Pinpoint the cell where the given text exists, returning its (X, Y) midpoint coordinate. 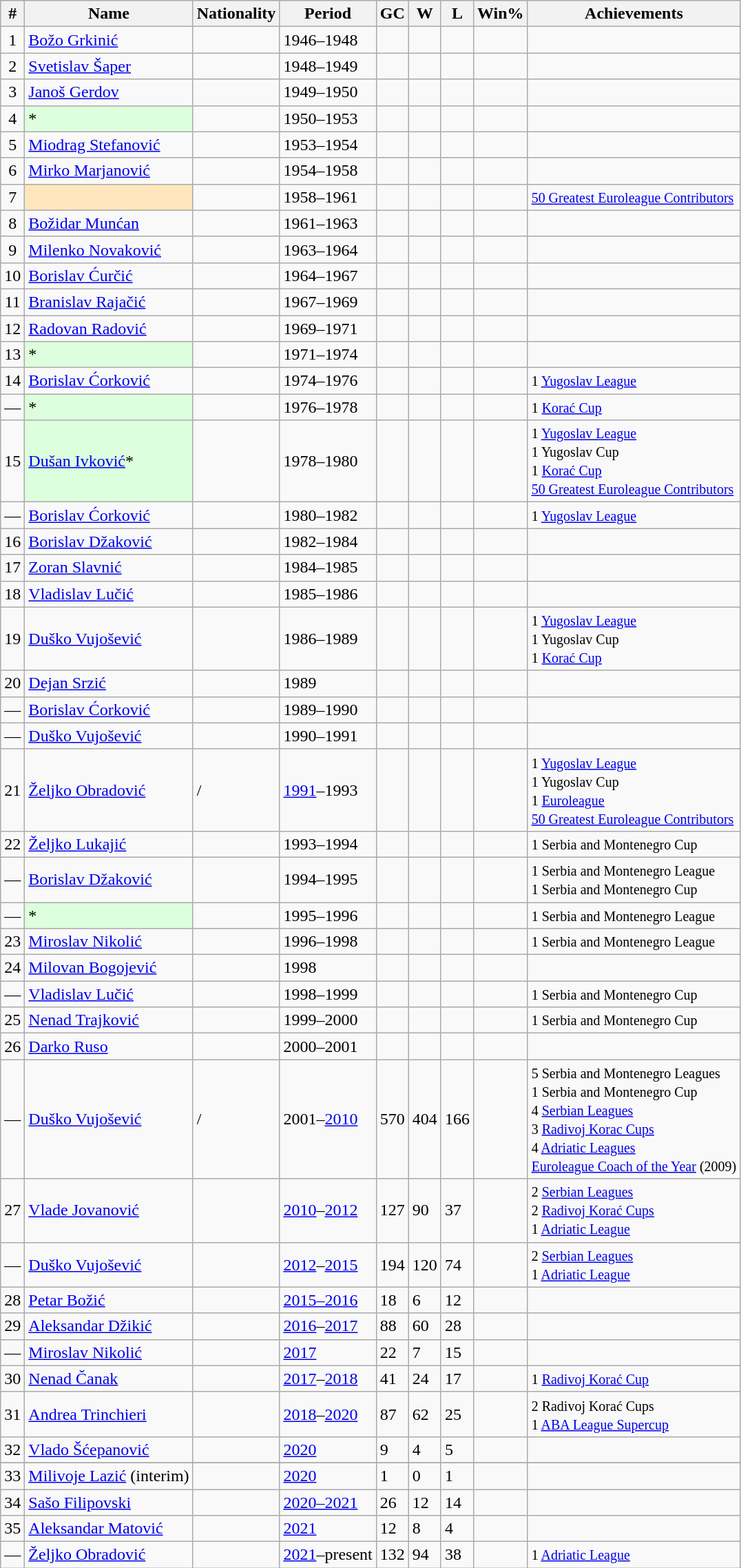
20 (12, 683)
1967–1969 (328, 302)
1 Yugoslav League1 Yugoslav Cup1 Korać Cup50 Greatest Euroleague Contributors (634, 462)
31 (12, 1414)
1980–1982 (328, 515)
Milovan Bogojević (109, 968)
W (424, 14)
Darko Ruso (109, 1046)
88 (393, 1326)
Janoš Gerdov (109, 92)
1969–1971 (328, 329)
Nenad Trajković (109, 1020)
41 (393, 1379)
Aleksandar Džikić (109, 1326)
11 (12, 302)
1998–1999 (328, 994)
Mirko Marjanović (109, 171)
1948–1949 (328, 66)
10 (12, 276)
Branislav Rajačić (109, 302)
Božidar Munćan (109, 223)
# (12, 14)
1989 (328, 683)
1994–1995 (328, 879)
2016–2017 (328, 1326)
Name (109, 14)
2 Serbian Leagues1 Adriatic League (634, 1265)
2 Serbian Leagues2 Radivoj Korać Cups1 Adriatic League (634, 1210)
1976–1978 (328, 407)
1964–1967 (328, 276)
Miodrag Stefanović (109, 145)
87 (393, 1414)
1961–1963 (328, 223)
1993–1994 (328, 844)
1 Korać Cup (634, 407)
27 (12, 1210)
16 (12, 541)
Vlado Šćepanović (109, 1450)
166 (457, 1119)
2015–2016 (328, 1300)
1958–1961 (328, 197)
120 (424, 1265)
2012–2015 (328, 1265)
GC (393, 14)
1963–1964 (328, 249)
Nenad Čanak (109, 1379)
90 (424, 1210)
1986–1989 (328, 639)
2001–2010 (328, 1119)
404 (424, 1119)
Svetislav Šaper (109, 66)
19 (12, 639)
2017–2018 (328, 1379)
1982–1984 (328, 541)
1 Adriatic League (634, 1555)
1984–1985 (328, 568)
1953–1954 (328, 145)
1991–1993 (328, 790)
1989–1990 (328, 710)
Win% (500, 14)
37 (457, 1210)
194 (393, 1265)
2010–2012 (328, 1210)
Borislav Ćurčić (109, 276)
2 (12, 66)
50 Greatest Euroleague Contributors (634, 197)
2021 (328, 1529)
Milenko Novaković (109, 249)
L (457, 14)
5 Serbia and Montenegro Leagues1 Serbia and Montenegro Cup4 Serbian Leagues3 Radivoj Korac Cups4 Adriatic LeaguesEuroleague Coach of the Year (2009) (634, 1119)
1 Yugoslav League1 Yugoslav Cup1 Korać Cup (634, 639)
Radovan Radović (109, 329)
Dejan Srzić (109, 683)
38 (457, 1555)
570 (393, 1119)
74 (457, 1265)
1990–1991 (328, 736)
Aleksandar Matović (109, 1529)
1996–1998 (328, 942)
1998 (328, 968)
2 Radivoj Korać Cups1 ABA League Supercup (634, 1414)
Božo Grkinić (109, 40)
1995–1996 (328, 916)
62 (424, 1414)
Achievements (634, 14)
Nationality (236, 14)
23 (12, 942)
1999–2000 (328, 1020)
2000–2001 (328, 1046)
1949–1950 (328, 92)
2021–present (328, 1555)
1950–1953 (328, 118)
1 Serbia and Montenegro League1 Serbia and Montenegro Cup (634, 879)
1954–1958 (328, 171)
1978–1980 (328, 462)
Zoran Slavnić (109, 568)
1971–1974 (328, 355)
2018–2020 (328, 1414)
1985–1986 (328, 594)
1 Radivoj Korać Cup (634, 1379)
29 (12, 1326)
127 (393, 1210)
Milivoje Lazić (interim) (109, 1476)
1946–1948 (328, 40)
94 (424, 1555)
21 (12, 790)
Andrea Trinchieri (109, 1414)
32 (12, 1450)
30 (12, 1379)
3 (12, 92)
33 (12, 1476)
Sašo Filipovski (109, 1503)
1974–1976 (328, 381)
Željko Lukajić (109, 844)
Petar Božić (109, 1300)
2020–2021 (328, 1503)
0 (424, 1476)
60 (424, 1326)
34 (12, 1503)
13 (12, 355)
Dušan Ivković* (109, 462)
1 Yugoslav League1 Yugoslav Cup1 Euroleague50 Greatest Euroleague Contributors (634, 790)
Period (328, 14)
132 (393, 1555)
2017 (328, 1352)
Vlade Jovanović (109, 1210)
35 (12, 1529)
